Detect which cell encompasses the target text, then output its (x, y) center coordinate. 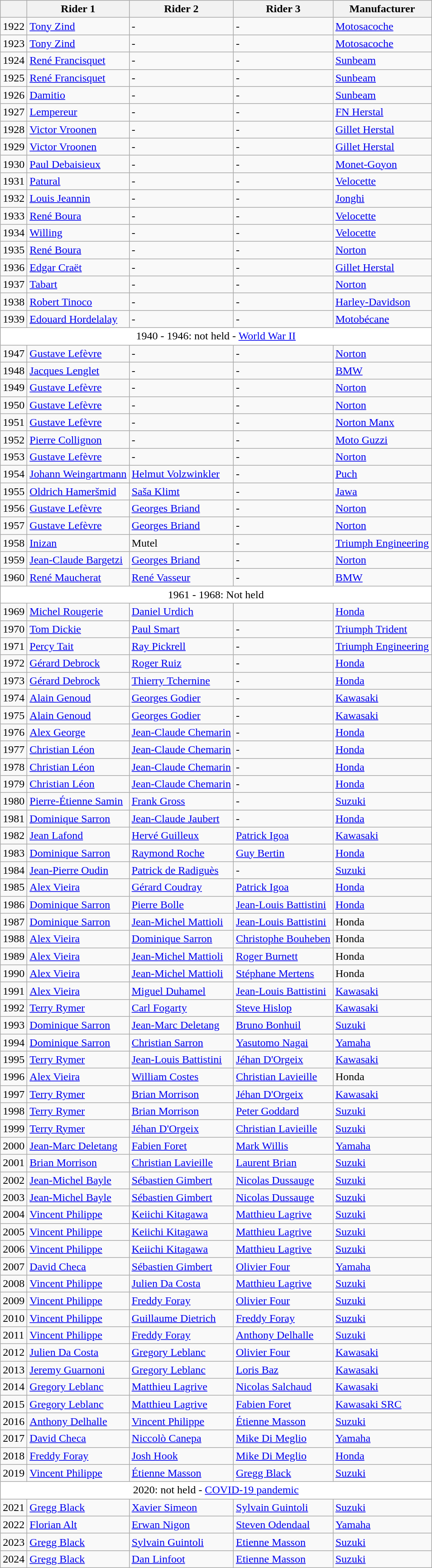
2018 (14, 1456)
1931 (14, 181)
Ray Pickrell (181, 646)
2015 (14, 1404)
1976 (14, 732)
1948 (14, 371)
1995 (14, 1060)
2023 (14, 1542)
2009 (14, 1301)
1949 (14, 388)
2016 (14, 1421)
Stéphane Mertens (283, 973)
1979 (14, 784)
Oldrich Hameršmid (78, 491)
Tom Dickie (78, 629)
1994 (14, 1042)
1952 (14, 439)
Mark Willis (283, 1146)
1926 (14, 95)
Manufacturer (382, 9)
René Vasseur (181, 577)
Christophe Bouheben (283, 939)
Motobécane (382, 319)
1986 (14, 905)
Patrick de Radiguès (181, 870)
Monet-Goyon (382, 164)
1928 (14, 129)
1958 (14, 543)
Steven Odendaal (283, 1525)
1977 (14, 749)
1985 (14, 887)
1956 (14, 509)
Jean Lafond (78, 836)
2005 (14, 1232)
1940 - 1946: not held - World War II (216, 336)
2001 (14, 1163)
Rider 3 (283, 9)
1923 (14, 43)
1950 (14, 405)
1961 - 1968: Not held (216, 595)
1935 (14, 250)
Thierry Tchernine (181, 681)
1974 (14, 698)
1929 (14, 147)
Helmut Volzwinkler (181, 474)
Niccolò Canepa (181, 1439)
Willing (78, 233)
1960 (14, 577)
1924 (14, 61)
Michel Rougerie (78, 612)
Edgar Craët (78, 267)
Norton Manx (382, 422)
2004 (14, 1215)
Nicolas Salchaud (283, 1387)
Damitio (78, 95)
Laurent Brian (283, 1163)
Jacques Lenglet (78, 371)
1925 (14, 78)
1993 (14, 1025)
Rider 1 (78, 9)
Pierre Bolle (181, 905)
Jean-Pierre Oudin (78, 870)
William Costes (181, 1077)
Steve Hislop (283, 1008)
Mutel (181, 543)
1975 (14, 715)
Edouard Hordelalay (78, 319)
2014 (14, 1387)
Raymond Roche (181, 853)
1957 (14, 526)
Jawa (382, 491)
1973 (14, 681)
2013 (14, 1370)
Xavier Simeon (181, 1507)
1937 (14, 285)
Guy Bertin (283, 853)
1932 (14, 198)
Christian Sarron (181, 1042)
Miguel Duhamel (181, 991)
Kawasaki SRC (382, 1404)
2006 (14, 1249)
Percy Tait (78, 646)
1987 (14, 922)
Roger Ruiz (181, 663)
Rider 2 (181, 9)
1933 (14, 216)
1999 (14, 1129)
1953 (14, 457)
1951 (14, 422)
2021 (14, 1507)
Yasutomo Nagai (283, 1042)
1988 (14, 939)
Daniel Urdich (181, 612)
Paul Smart (181, 629)
1969 (14, 612)
Tabart (78, 285)
1998 (14, 1111)
Lempereur (78, 112)
Bruno Bonhuil (283, 1025)
1972 (14, 663)
1938 (14, 302)
2020: not held - COVID-19 pandemic (216, 1490)
Roger Burnett (283, 956)
Frank Gross (181, 801)
René Maucherat (78, 577)
1991 (14, 991)
1978 (14, 767)
2024 (14, 1559)
2010 (14, 1318)
Jonghi (382, 198)
Robert Tinoco (78, 302)
1934 (14, 233)
Loris Baz (283, 1370)
Jean-Claude Jaubert (181, 819)
1997 (14, 1094)
Gérard Coudray (181, 887)
Jeremy Guarnoni (78, 1370)
Jean-Claude Bargetzi (78, 560)
2000 (14, 1146)
2017 (14, 1439)
2012 (14, 1353)
Patural (78, 181)
Triumph Trident (382, 629)
1927 (14, 112)
2011 (14, 1335)
1982 (14, 836)
Louis Jeannin (78, 198)
1981 (14, 819)
1980 (14, 801)
Pierre Collignon (78, 439)
Guillaume Dietrich (181, 1318)
Puch (382, 474)
1947 (14, 353)
1971 (14, 646)
Josh Hook (181, 1456)
2022 (14, 1525)
1992 (14, 1008)
Saša Klimt (181, 491)
Hervé Guilleux (181, 836)
2003 (14, 1197)
FN Herstal (382, 112)
Dan Linfoot (181, 1559)
Harley-Davidson (382, 302)
1983 (14, 853)
1970 (14, 629)
1930 (14, 164)
Peter Goddard (283, 1111)
Carl Fogarty (181, 1008)
1955 (14, 491)
Erwan Nigon (181, 1525)
Johann Weingartmann (78, 474)
1939 (14, 319)
1936 (14, 267)
1996 (14, 1077)
Paul Debaisieux (78, 164)
1959 (14, 560)
Florian Alt (78, 1525)
1990 (14, 973)
1954 (14, 474)
Inizan (78, 543)
2007 (14, 1266)
Moto Guzzi (382, 439)
2019 (14, 1473)
2002 (14, 1180)
1989 (14, 956)
1922 (14, 26)
2008 (14, 1283)
1984 (14, 870)
Pierre-Étienne Samin (78, 801)
Alex George (78, 732)
